Extract the [X, Y] coordinate from the center of the cell holding the provided text.  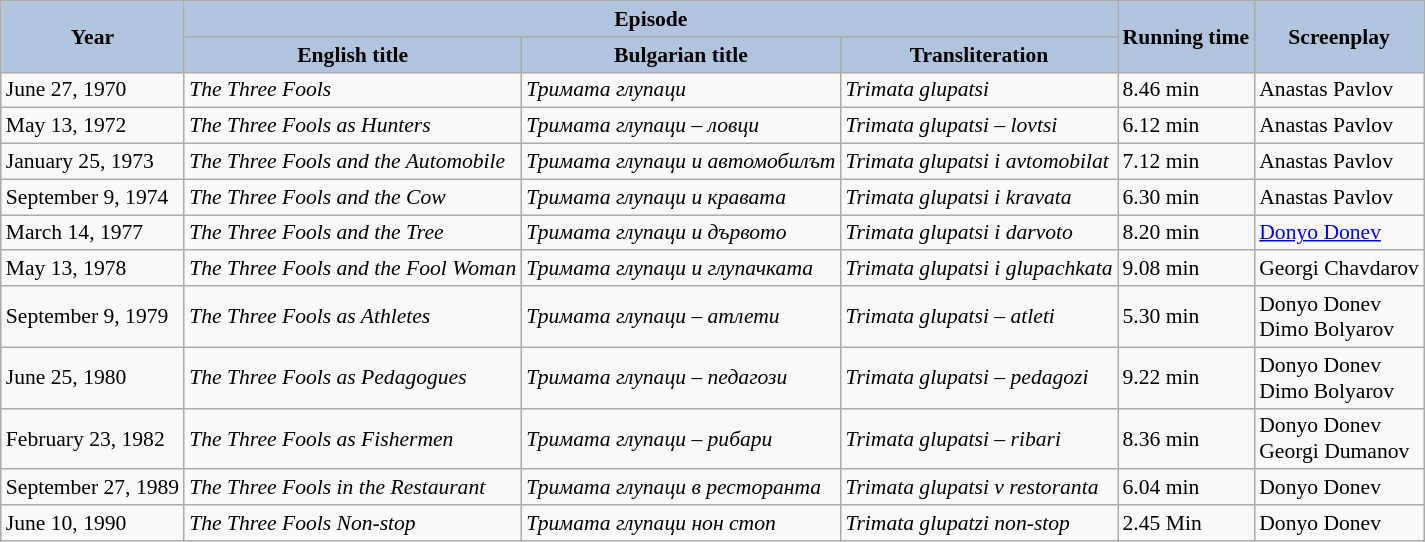
Тримата глупаци и автомобилът [680, 162]
March 14, 1977 [92, 233]
February 23, 1982 [92, 438]
June 25, 1980 [92, 378]
5.30 min [1186, 316]
2.45 Min [1186, 523]
7.12 min [1186, 162]
Тримата глупаци – рибари [680, 438]
The Three Fools [352, 90]
8.36 min [1186, 438]
Тримата глупаци и глупачката [680, 269]
Year [92, 36]
Donyo DonevGeorgi Dumanov [1339, 438]
6.04 min [1186, 488]
The Three Fools and the Cow [352, 197]
Trimata glupatsi – atleti [980, 316]
Screenplay [1339, 36]
8.20 min [1186, 233]
Running time [1186, 36]
Тримата глупаци нон стоп [680, 523]
The Three Fools as Athletes [352, 316]
June 27, 1970 [92, 90]
Trimata glupatsi [980, 90]
The Three Fools as Pedagogues [352, 378]
Trimata glupatsi – ribari [980, 438]
6.12 min [1186, 126]
Тримата глупаци и дървото [680, 233]
September 27, 1989 [92, 488]
June 10, 1990 [92, 523]
May 13, 1972 [92, 126]
Тримата глупаци – ловци [680, 126]
The Three Fools in the Restaurant [352, 488]
The Three Fools Non-stop [352, 523]
8.46 min [1186, 90]
Trimata glupatzi non-stop [980, 523]
Trimata glupatsi i kravata [980, 197]
May 13, 1978 [92, 269]
Transliteration [980, 55]
Тримата глупаци [680, 90]
9.08 min [1186, 269]
Trimata glupatsi i avtomobilat [980, 162]
The Three Fools and the Automobile [352, 162]
January 25, 1973 [92, 162]
The Three Fools and the Tree [352, 233]
Trimata glupatsi i darvoto [980, 233]
Episode [650, 19]
Trimata glupatsi – lovtsi [980, 126]
Тримата глупаци и кравата [680, 197]
9.22 min [1186, 378]
Тримата глупаци в ресторанта [680, 488]
Тримата глупаци – педагози [680, 378]
Bulgarian title [680, 55]
Georgi Chavdarov [1339, 269]
Тримата глупаци – атлети [680, 316]
Trimata glupatsi i glupachkata [980, 269]
Trimata glupatsi – pedagozi [980, 378]
The Three Fools as Hunters [352, 126]
6.30 min [1186, 197]
The Three Fools and the Fool Woman [352, 269]
Trimata glupatsi v restoranta [980, 488]
The Three Fools as Fishermen [352, 438]
September 9, 1974 [92, 197]
English title [352, 55]
September 9, 1979 [92, 316]
